Scan for the cell matching the given text and deliver its [X, Y] coordinate at center. 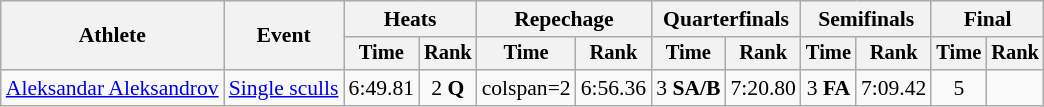
Repechage [564, 19]
2 Q [448, 88]
7:20.80 [762, 88]
Aleksandar Aleksandrov [112, 88]
3 FA [828, 88]
Athlete [112, 36]
Semifinals [866, 19]
Heats [410, 19]
colspan=2 [526, 88]
Event [284, 36]
Quarterfinals [726, 19]
3 SA/B [688, 88]
6:49.81 [382, 88]
Final [987, 19]
7:09.42 [894, 88]
6:56.36 [614, 88]
Single sculls [284, 88]
5 [958, 88]
